Scan for the cell matching the given text and deliver its [x, y] coordinate at center. 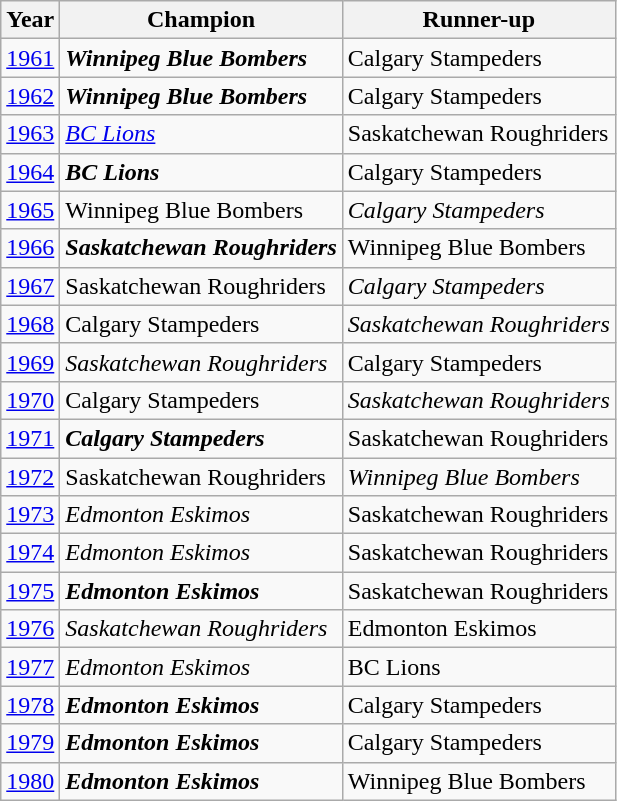
1961 [30, 58]
1978 [30, 705]
1972 [30, 477]
Year [30, 20]
1967 [30, 286]
1965 [30, 210]
1975 [30, 591]
1976 [30, 629]
1968 [30, 324]
Champion [201, 20]
1962 [30, 96]
1970 [30, 400]
1963 [30, 134]
1964 [30, 172]
Runner-up [478, 20]
1969 [30, 362]
1973 [30, 515]
1977 [30, 667]
1971 [30, 438]
1980 [30, 781]
1979 [30, 743]
1966 [30, 248]
1974 [30, 553]
